Output the [X, Y] coordinate of the center of the cell containing the given text.  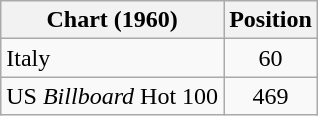
Italy [112, 58]
469 [271, 96]
60 [271, 58]
US Billboard Hot 100 [112, 96]
Position [271, 20]
Chart (1960) [112, 20]
